For the text-containing cell, return its midpoint in [X, Y] coordinate format. 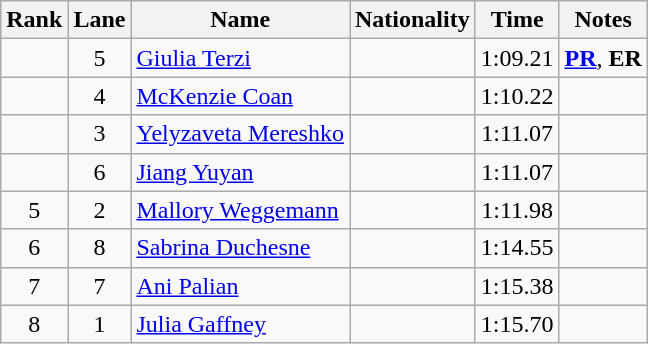
Mallory Weggemann [240, 210]
Julia Gaffney [240, 324]
1:11.98 [517, 210]
1:10.22 [517, 96]
1:15.70 [517, 324]
1:15.38 [517, 286]
Giulia Terzi [240, 58]
Time [517, 20]
Jiang Yuyan [240, 172]
McKenzie Coan [240, 96]
4 [100, 96]
PR, ER [603, 58]
1:09.21 [517, 58]
Ani Palian [240, 286]
Lane [100, 20]
Rank [34, 20]
Sabrina Duchesne [240, 248]
Nationality [413, 20]
3 [100, 134]
Notes [603, 20]
1 [100, 324]
Name [240, 20]
1:14.55 [517, 248]
2 [100, 210]
Yelyzaveta Mereshko [240, 134]
